Pinpoint the cell where the given text exists, returning its (X, Y) midpoint coordinate. 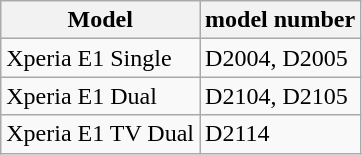
Xperia E1 Single (100, 58)
Model (100, 20)
Xperia E1 Dual (100, 96)
D2004, D2005 (280, 58)
D2104, D2105 (280, 96)
Xperia E1 TV Dual (100, 134)
D2114 (280, 134)
model number (280, 20)
